Detect which cell encompasses the target text, then output its (x, y) center coordinate. 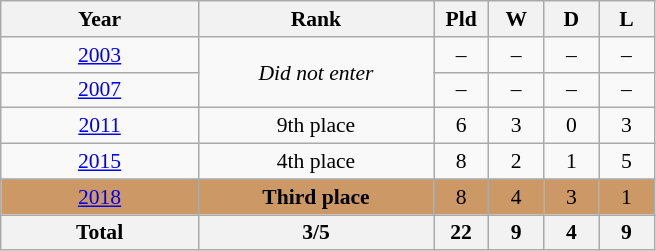
2003 (100, 55)
3/5 (316, 233)
D (572, 19)
W (516, 19)
Did not enter (316, 72)
Total (100, 233)
2018 (100, 197)
6 (462, 126)
2007 (100, 90)
22 (462, 233)
5 (626, 162)
2011 (100, 126)
Third place (316, 197)
9th place (316, 126)
Pld (462, 19)
L (626, 19)
0 (572, 126)
2 (516, 162)
Year (100, 19)
Rank (316, 19)
4th place (316, 162)
2015 (100, 162)
